Search for the cell housing the specified text and yield its [x, y] center coordinate. 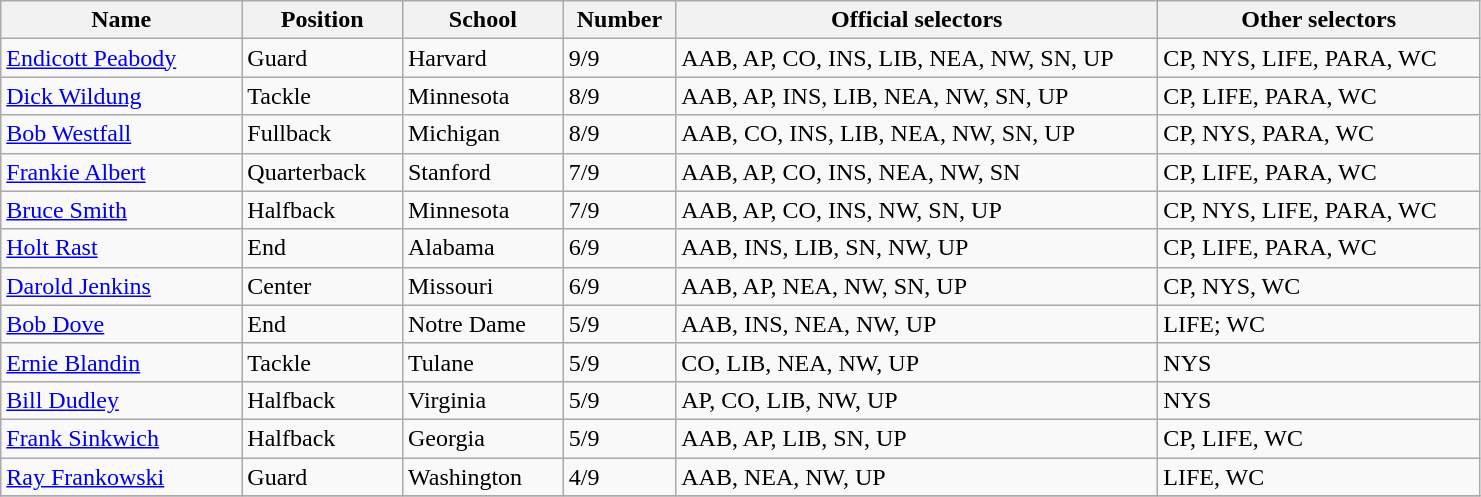
AAB, NEA, NW, UP [917, 477]
Endicott Peabody [122, 58]
AAB, AP, NEA, NW, SN, UP [917, 286]
Fullback [322, 134]
Frankie Albert [122, 172]
Virginia [482, 400]
AAB, AP, CO, INS, NEA, NW, SN [917, 172]
Bill Dudley [122, 400]
Dick Wildung [122, 96]
CO, LIB, NEA, NW, UP [917, 362]
Darold Jenkins [122, 286]
Michigan [482, 134]
Bob Dove [122, 324]
AAB, CO, INS, LIB, NEA, NW, SN, UP [917, 134]
Washington [482, 477]
Georgia [482, 438]
Notre Dame [482, 324]
Official selectors [917, 20]
Ray Frankowski [122, 477]
Bruce Smith [122, 210]
Stanford [482, 172]
School [482, 20]
Holt Rast [122, 248]
Position [322, 20]
Ernie Blandin [122, 362]
Quarterback [322, 172]
AAB, INS, LIB, SN, NW, UP [917, 248]
CP, NYS, WC [1319, 286]
AAB, AP, INS, LIB, NEA, NW, SN, UP [917, 96]
9/9 [619, 58]
Center [322, 286]
AAB, AP, LIB, SN, UP [917, 438]
Frank Sinkwich [122, 438]
Name [122, 20]
AAB, AP, CO, INS, LIB, NEA, NW, SN, UP [917, 58]
Tulane [482, 362]
Alabama [482, 248]
CP, NYS, PARA, WC [1319, 134]
LIFE, WC [1319, 477]
CP, LIFE, WC [1319, 438]
Harvard [482, 58]
AP, CO, LIB, NW, UP [917, 400]
Number [619, 20]
LIFE; WC [1319, 324]
AAB, INS, NEA, NW, UP [917, 324]
AAB, AP, CO, INS, NW, SN, UP [917, 210]
Other selectors [1319, 20]
Bob Westfall [122, 134]
4/9 [619, 477]
Missouri [482, 286]
